Find where the given text appears and provide that cell's center as (x, y) coordinate. 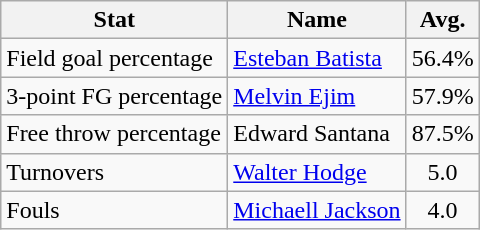
Michaell Jackson (317, 210)
Walter Hodge (317, 172)
57.9% (442, 96)
Edward Santana (317, 134)
56.4% (442, 58)
Name (317, 20)
Stat (114, 20)
Fouls (114, 210)
Free throw percentage (114, 134)
Melvin Ejim (317, 96)
Turnovers (114, 172)
Avg. (442, 20)
Field goal percentage (114, 58)
4.0 (442, 210)
Esteban Batista (317, 58)
87.5% (442, 134)
5.0 (442, 172)
3-point FG percentage (114, 96)
